Extract the (X, Y) coordinate from the center of the cell holding the provided text.  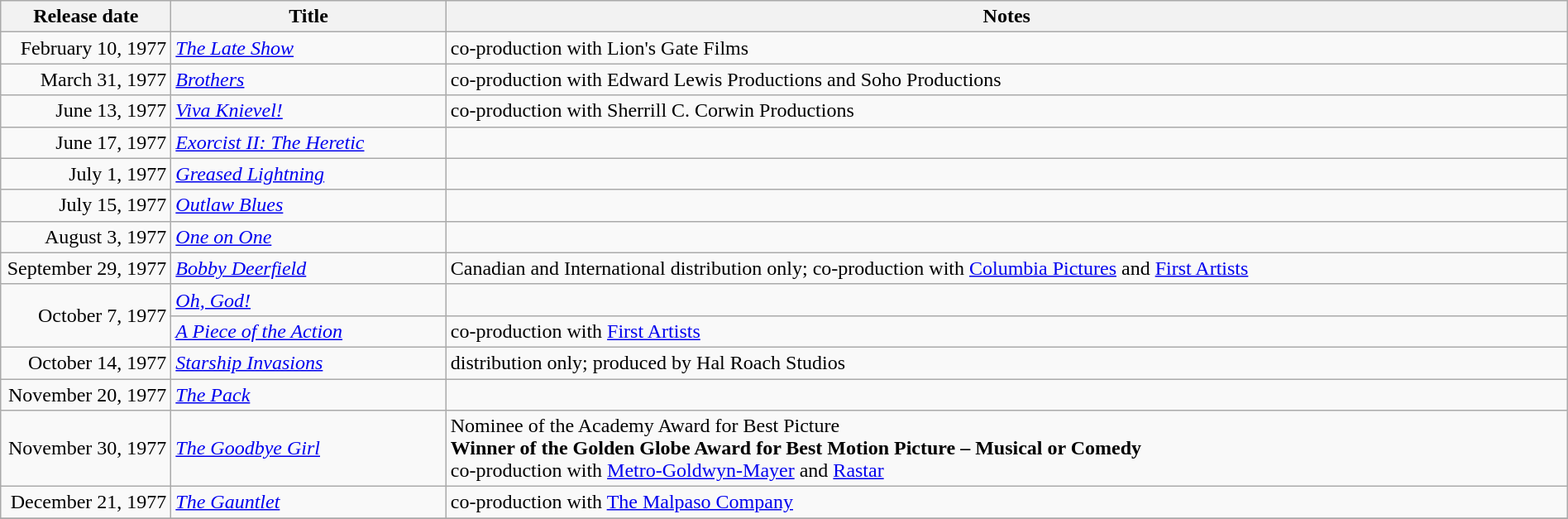
February 10, 1977 (86, 48)
The Late Show (308, 48)
March 31, 1977 (86, 79)
Brothers (308, 79)
co-production with Sherrill C. Corwin Productions (1006, 111)
The Pack (308, 395)
Release date (86, 17)
June 17, 1977 (86, 142)
co-production with Lion's Gate Films (1006, 48)
Title (308, 17)
One on One (308, 237)
Exorcist II: The Heretic (308, 142)
co-production with Edward Lewis Productions and Soho Productions (1006, 79)
October 7, 1977 (86, 315)
Bobby Deerfield (308, 268)
July 15, 1977 (86, 205)
Starship Invasions (308, 363)
Oh, God! (308, 300)
co-production with The Malpaso Company (1006, 502)
June 13, 1977 (86, 111)
November 30, 1977 (86, 449)
October 14, 1977 (86, 363)
November 20, 1977 (86, 395)
A Piece of the Action (308, 331)
August 3, 1977 (86, 237)
Greased Lightning (308, 174)
The Gauntlet (308, 502)
co-production with First Artists (1006, 331)
December 21, 1977 (86, 502)
Viva Knievel! (308, 111)
distribution only; produced by Hal Roach Studios (1006, 363)
July 1, 1977 (86, 174)
Canadian and International distribution only; co-production with Columbia Pictures and First Artists (1006, 268)
Outlaw Blues (308, 205)
Notes (1006, 17)
The Goodbye Girl (308, 449)
September 29, 1977 (86, 268)
